For the text-containing cell, return its midpoint in [X, Y] coordinate format. 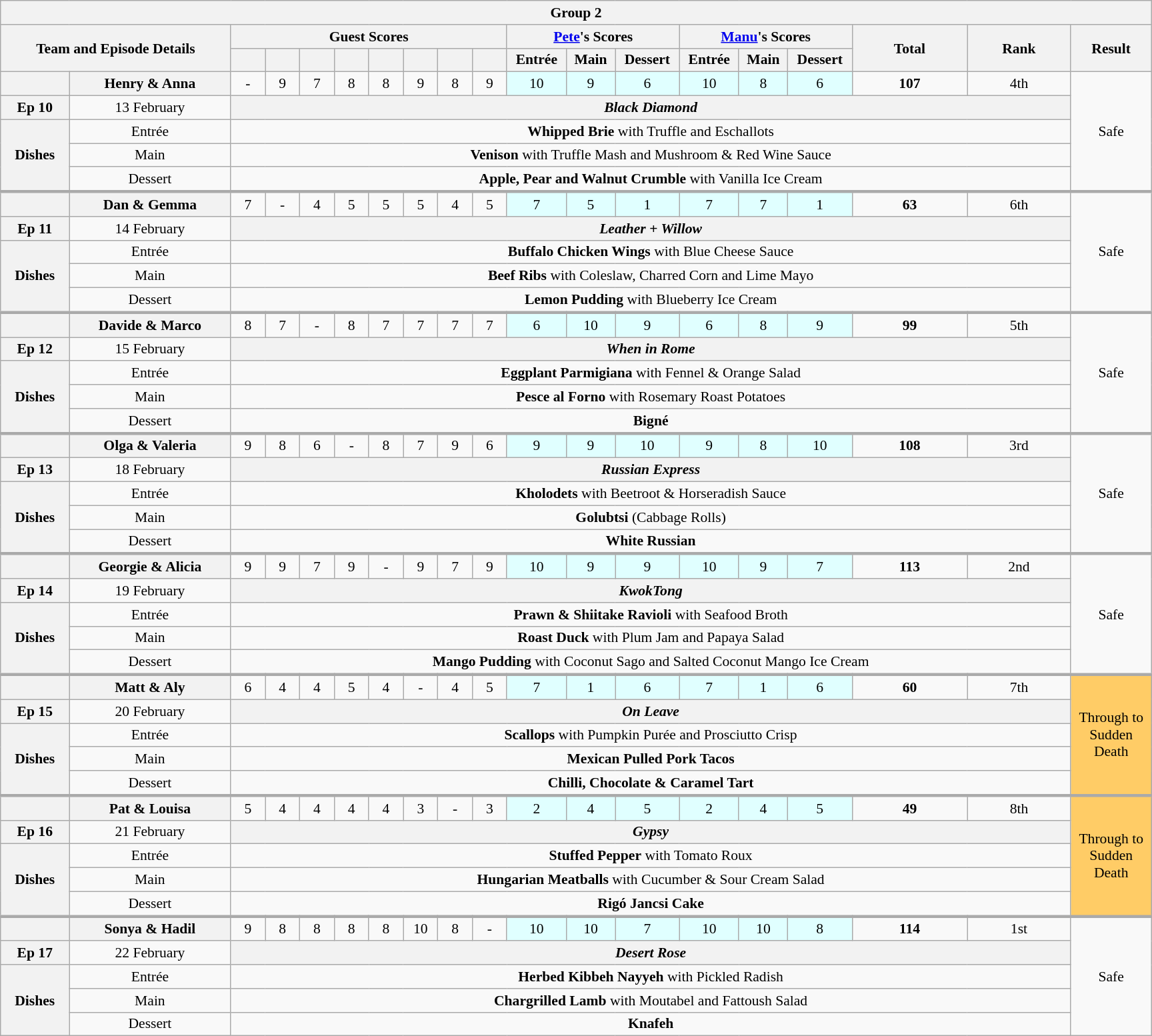
Beef Ribs with Coleslaw, Charred Corn and Lime Mayo [651, 276]
Hungarian Meatballs with Cucumber & Sour Cream Salad [651, 880]
6th [1019, 204]
Russian Express [651, 470]
Lemon Pudding with Blueberry Ice Cream [651, 300]
Pesce al Forno with Rosemary Roast Potatoes [651, 397]
KwokTong [651, 591]
7th [1019, 687]
4th [1019, 84]
15 February [150, 349]
Leather + Willow [651, 229]
Chilli, Chocolate & Caramel Tart [651, 783]
Buffalo Chicken Wings with Blue Cheese Sauce [651, 252]
Guest Scores [369, 37]
Group 2 [576, 13]
Gypsy [651, 832]
Rigó Jancsi Cake [651, 904]
Ep 11 [35, 229]
Bigné [651, 421]
49 [909, 808]
8th [1019, 808]
Davide & Marco [150, 325]
99 [909, 325]
13 February [150, 108]
Ep 15 [35, 711]
Black Diamond [651, 108]
Scallops with Pumpkin Purée and Prosciutto Crisp [651, 735]
18 February [150, 470]
Ep 14 [35, 591]
Henry & Anna [150, 84]
113 [909, 567]
Stuffed Pepper with Tomato Roux [651, 856]
Rank [1019, 48]
Mango Pudding with Coconut Sago and Salted Coconut Mango Ice Cream [651, 663]
63 [909, 204]
Manu's Scores [765, 37]
21 February [150, 832]
5th [1019, 325]
Mexican Pulled Pork Tacos [651, 759]
Venison with Truffle Mash and Mushroom & Red Wine Sauce [651, 155]
Apple, Pear and Walnut Crumble with Vanilla Ice Cream [651, 180]
Olga & Valeria [150, 445]
108 [909, 445]
White Russian [651, 541]
Kholodets with Beetroot & Horseradish Sauce [651, 494]
Whipped Brie with Truffle and Eschallots [651, 131]
14 February [150, 229]
Eggplant Parmigiana with Fennel & Orange Salad [651, 373]
Total [909, 48]
Prawn & Shiitake Ravioli with Seafood Broth [651, 615]
Ep 17 [35, 953]
3rd [1019, 445]
Georgie & Alicia [150, 567]
Ep 10 [35, 108]
2nd [1019, 567]
Pat & Louisa [150, 808]
Chargrilled Lamb with Moutabel and Fattoush Salad [651, 1001]
Ep 12 [35, 349]
Sonya & Hadil [150, 928]
Dan & Gemma [150, 204]
Knafeh [651, 1024]
On Leave [651, 711]
Herbed Kibbeh Nayyeh with Pickled Radish [651, 977]
Result [1111, 48]
1st [1019, 928]
Golubtsi (Cabbage Rolls) [651, 517]
114 [909, 928]
Roast Duck with Plum Jam and Papaya Salad [651, 638]
107 [909, 84]
Pete's Scores [593, 37]
20 February [150, 711]
60 [909, 687]
Ep 13 [35, 470]
Ep 16 [35, 832]
22 February [150, 953]
Desert Rose [651, 953]
Team and Episode Details [116, 48]
Matt & Aly [150, 687]
When in Rome [651, 349]
19 February [150, 591]
